Capture the cell that displays the provided text and extract its (X, Y) central coordinate. 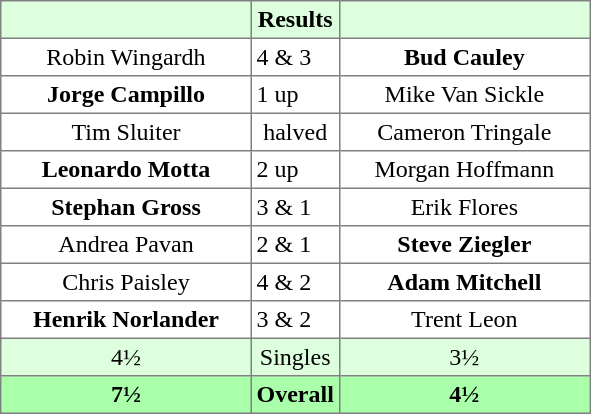
Mike Van Sickle (464, 95)
Henrik Norlander (126, 320)
Bud Cauley (464, 57)
4 & 3 (295, 57)
Andrea Pavan (126, 245)
Erik Flores (464, 207)
3 & 2 (295, 320)
3½ (464, 357)
2 & 1 (295, 245)
4 & 2 (295, 282)
Adam Mitchell (464, 282)
Steve Ziegler (464, 245)
Cameron Tringale (464, 132)
2 up (295, 170)
Tim Sluiter (126, 132)
Jorge Campillo (126, 95)
Overall (295, 395)
1 up (295, 95)
Chris Paisley (126, 282)
Results (295, 20)
halved (295, 132)
3 & 1 (295, 207)
Singles (295, 357)
Robin Wingardh (126, 57)
Leonardo Motta (126, 170)
7½ (126, 395)
Trent Leon (464, 320)
Morgan Hoffmann (464, 170)
Stephan Gross (126, 207)
